Provide the [x, y] coordinate of the cell's center where the given text is located.  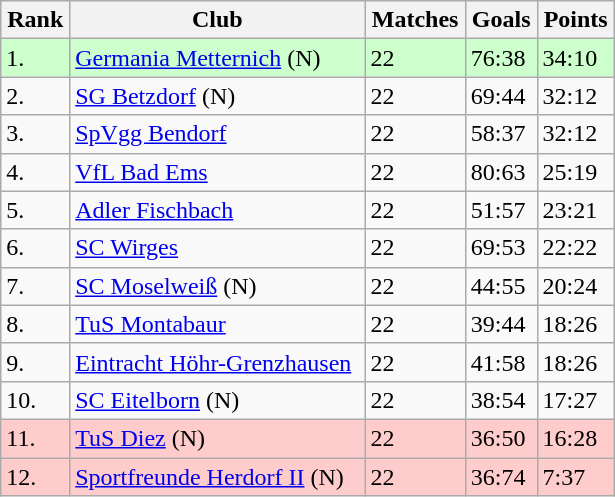
69:53 [501, 248]
38:54 [501, 400]
Matches [415, 20]
Goals [501, 20]
80:63 [501, 172]
Club [218, 20]
23:21 [576, 210]
3. [36, 134]
SG Betzdorf (N) [218, 96]
76:38 [501, 58]
4. [36, 172]
17:27 [576, 400]
SpVgg Bendorf [218, 134]
25:19 [576, 172]
Eintracht Höhr-Grenzhausen [218, 362]
5. [36, 210]
7:37 [576, 477]
36:50 [501, 438]
58:37 [501, 134]
Germania Metternich (N) [218, 58]
22:22 [576, 248]
12. [36, 477]
Points [576, 20]
11. [36, 438]
1. [36, 58]
SC Eitelborn (N) [218, 400]
SC Wirges [218, 248]
9. [36, 362]
69:44 [501, 96]
VfL Bad Ems [218, 172]
TuS Montabaur [218, 324]
44:55 [501, 286]
41:58 [501, 362]
SC Moselweiß (N) [218, 286]
34:10 [576, 58]
16:28 [576, 438]
8. [36, 324]
TuS Diez (N) [218, 438]
51:57 [501, 210]
Sportfreunde Herdorf II (N) [218, 477]
39:44 [501, 324]
10. [36, 400]
Rank [36, 20]
20:24 [576, 286]
7. [36, 286]
2. [36, 96]
36:74 [501, 477]
6. [36, 248]
Adler Fischbach [218, 210]
